Detect which cell encompasses the target text, then output its [X, Y] center coordinate. 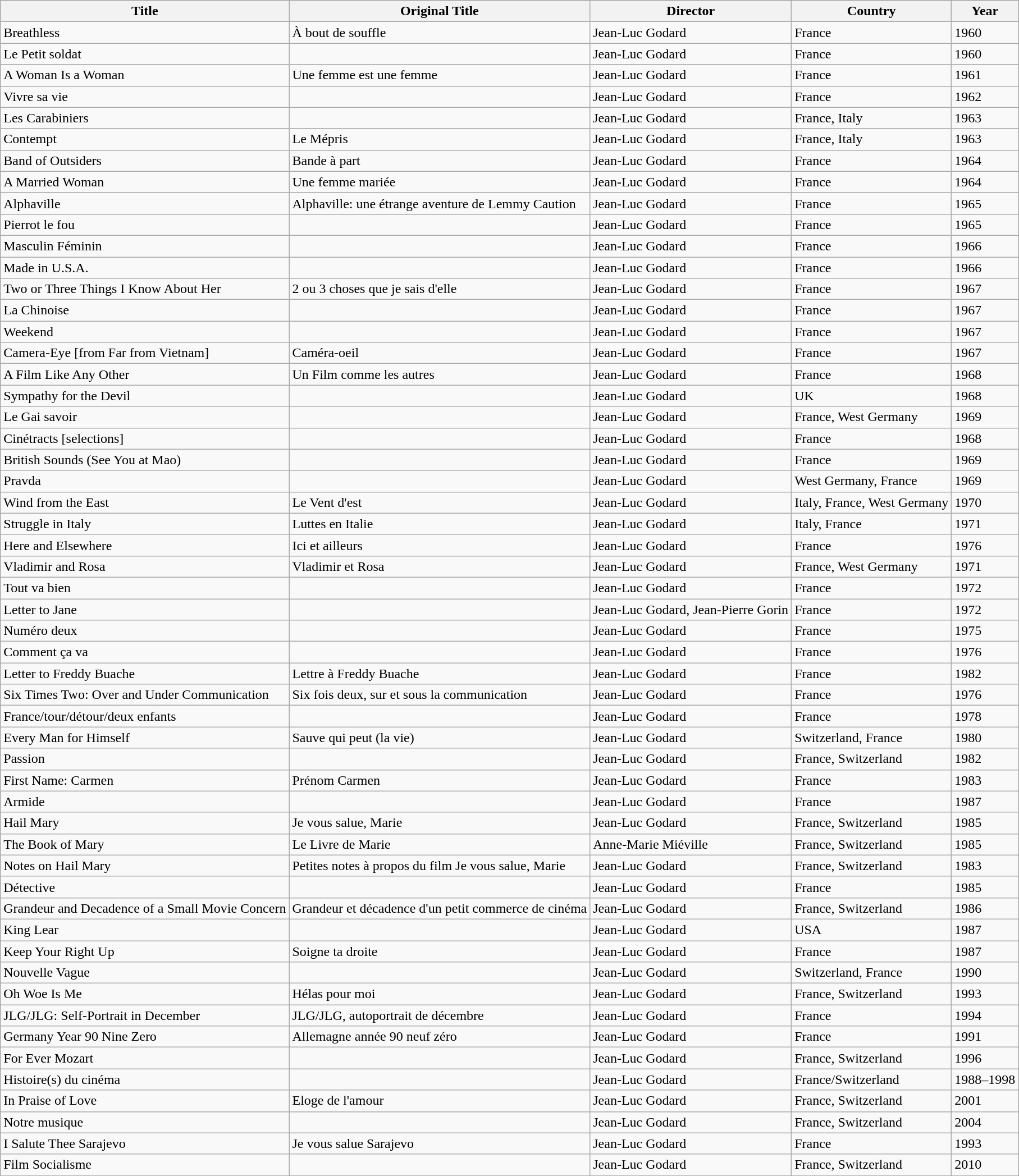
Made in U.S.A. [145, 268]
Sympathy for the Devil [145, 396]
Une femme est une femme [440, 75]
Country [871, 11]
À bout de souffle [440, 33]
Letter to Jane [145, 609]
Une femme mariée [440, 182]
Eloge de l'amour [440, 1101]
Petites notes à propos du film Je vous salue, Marie [440, 866]
Every Man for Himself [145, 738]
Les Carabiniers [145, 118]
Bande à part [440, 161]
Contempt [145, 139]
1980 [985, 738]
Masculin Féminin [145, 246]
Letter to Freddy Buache [145, 674]
First Name: Carmen [145, 780]
Tout va bien [145, 588]
Vladimir and Rosa [145, 566]
Le Petit soldat [145, 54]
Le Vent d'est [440, 502]
2010 [985, 1165]
Armide [145, 802]
Oh Woe Is Me [145, 994]
Soigne ta droite [440, 951]
1986 [985, 908]
Prénom Carmen [440, 780]
King Lear [145, 930]
Camera-Eye [from Far from Vietnam] [145, 353]
Director [691, 11]
West Germany, France [871, 481]
Original Title [440, 11]
Breathless [145, 33]
Hélas pour moi [440, 994]
Cinétracts [selections] [145, 438]
Notre musique [145, 1122]
The Book of Mary [145, 844]
Two or Three Things I Know About Her [145, 289]
In Praise of Love [145, 1101]
Détective [145, 887]
Italy, France [871, 524]
1970 [985, 502]
Wind from the East [145, 502]
Struggle in Italy [145, 524]
Sauve qui peut (la vie) [440, 738]
Six Times Two: Over and Under Communication [145, 695]
Numéro deux [145, 631]
Grandeur and Decadence of a Small Movie Concern [145, 908]
2 ou 3 choses que je sais d'elle [440, 289]
Vivre sa vie [145, 97]
1991 [985, 1037]
Here and Elsewhere [145, 545]
Passion [145, 759]
La Chinoise [145, 310]
Hail Mary [145, 823]
Year [985, 11]
I Salute Thee Sarajevo [145, 1143]
1961 [985, 75]
Pravda [145, 481]
Alphaville: une étrange aventure de Lemmy Caution [440, 203]
Six fois deux, sur et sous la communication [440, 695]
1996 [985, 1058]
JLG/JLG: Self-Portrait in December [145, 1015]
Title [145, 11]
Nouvelle Vague [145, 973]
1978 [985, 716]
Vladimir et Rosa [440, 566]
Le Livre de Marie [440, 844]
2004 [985, 1122]
1990 [985, 973]
1975 [985, 631]
Jean-Luc Godard, Jean-Pierre Gorin [691, 609]
A Woman Is a Woman [145, 75]
Histoire(s) du cinéma [145, 1079]
British Sounds (See You at Mao) [145, 460]
Pierrot le fou [145, 225]
Grandeur et décadence d'un petit commerce de cinéma [440, 908]
JLG/JLG, autoportrait de décembre [440, 1015]
1988–1998 [985, 1079]
UK [871, 396]
A Married Woman [145, 182]
Le Gai savoir [145, 417]
For Ever Mozart [145, 1058]
Un Film comme les autres [440, 374]
2001 [985, 1101]
Weekend [145, 332]
Alphaville [145, 203]
Ici et ailleurs [440, 545]
Keep Your Right Up [145, 951]
Anne-Marie Miéville [691, 844]
Film Socialisme [145, 1165]
Germany Year 90 Nine Zero [145, 1037]
Lettre à Freddy Buache [440, 674]
Allemagne année 90 neuf zéro [440, 1037]
USA [871, 930]
Notes on Hail Mary [145, 866]
A Film Like Any Other [145, 374]
Je vous salue Sarajevo [440, 1143]
1962 [985, 97]
Comment ça va [145, 652]
Luttes en Italie [440, 524]
Italy, France, West Germany [871, 502]
Je vous salue, Marie [440, 823]
Band of Outsiders [145, 161]
1994 [985, 1015]
France/Switzerland [871, 1079]
Caméra-oeil [440, 353]
France/tour/détour/deux enfants [145, 716]
Le Mépris [440, 139]
